Identify which cell holds the provided text, then report its [x, y] central coordinate. 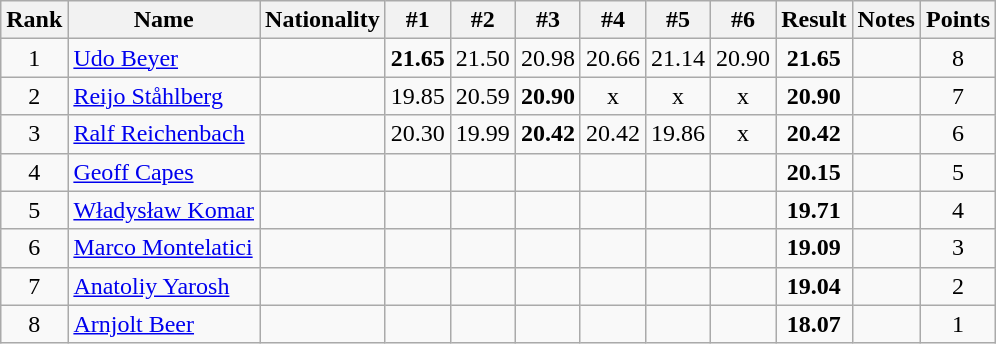
19.71 [814, 210]
20.59 [482, 96]
Udo Beyer [164, 58]
21.14 [678, 58]
Points [958, 20]
Rank [34, 20]
19.09 [814, 248]
#5 [678, 20]
20.30 [418, 134]
Nationality [323, 20]
Name [164, 20]
Geoff Capes [164, 172]
19.86 [678, 134]
Anatoliy Yarosh [164, 286]
#4 [612, 20]
#1 [418, 20]
Result [814, 20]
20.66 [612, 58]
Arnjolt Beer [164, 324]
19.99 [482, 134]
20.98 [548, 58]
19.85 [418, 96]
Ralf Reichenbach [164, 134]
19.04 [814, 286]
Notes [886, 20]
21.50 [482, 58]
Marco Montelatici [164, 248]
#2 [482, 20]
20.15 [814, 172]
Reijo Ståhlberg [164, 96]
18.07 [814, 324]
#3 [548, 20]
#6 [744, 20]
Władysław Komar [164, 210]
